Scan for the cell matching the given text and deliver its (X, Y) coordinate at center. 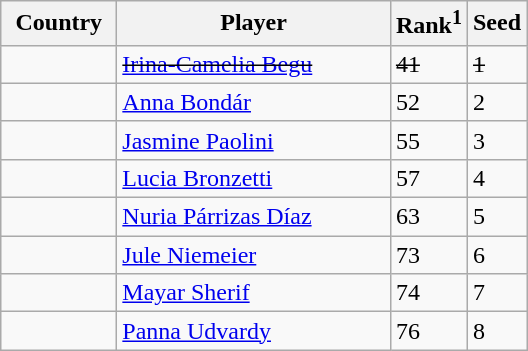
Mayar Sherif (254, 293)
Rank1 (428, 24)
55 (428, 140)
76 (428, 331)
Anna Bondár (254, 102)
63 (428, 217)
5 (496, 217)
Irina-Camelia Begu (254, 64)
Lucia Bronzetti (254, 178)
7 (496, 293)
4 (496, 178)
74 (428, 293)
8 (496, 331)
Nuria Párrizas Díaz (254, 217)
Jule Niemeier (254, 255)
57 (428, 178)
Seed (496, 24)
73 (428, 255)
1 (496, 64)
3 (496, 140)
2 (496, 102)
Jasmine Paolini (254, 140)
Country (59, 24)
Panna Udvardy (254, 331)
Player (254, 24)
52 (428, 102)
6 (496, 255)
41 (428, 64)
